Extract the [x, y] coordinate from the center of the cell holding the provided text.  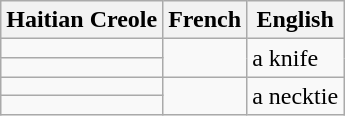
English [296, 20]
French [205, 20]
a necktie [296, 96]
Haitian Creole [82, 20]
a knife [296, 58]
